Extract the (X, Y) coordinate from the center of the cell holding the provided text.  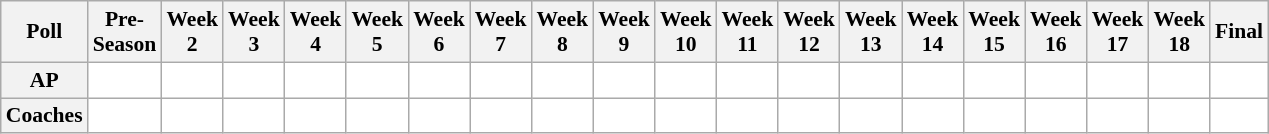
Week11 (748, 32)
Week17 (1118, 32)
Pre-Season (125, 32)
Week18 (1179, 32)
Week15 (994, 32)
Week6 (439, 32)
AP (44, 80)
Poll (44, 32)
Week2 (192, 32)
Final (1239, 32)
Week14 (933, 32)
Week10 (686, 32)
Week3 (254, 32)
Week9 (624, 32)
Week12 (809, 32)
Week5 (377, 32)
Week13 (871, 32)
Coaches (44, 116)
Week7 (501, 32)
Week4 (316, 32)
Week16 (1056, 32)
Week8 (562, 32)
